Identify which cell holds the provided text, then report its [X, Y] central coordinate. 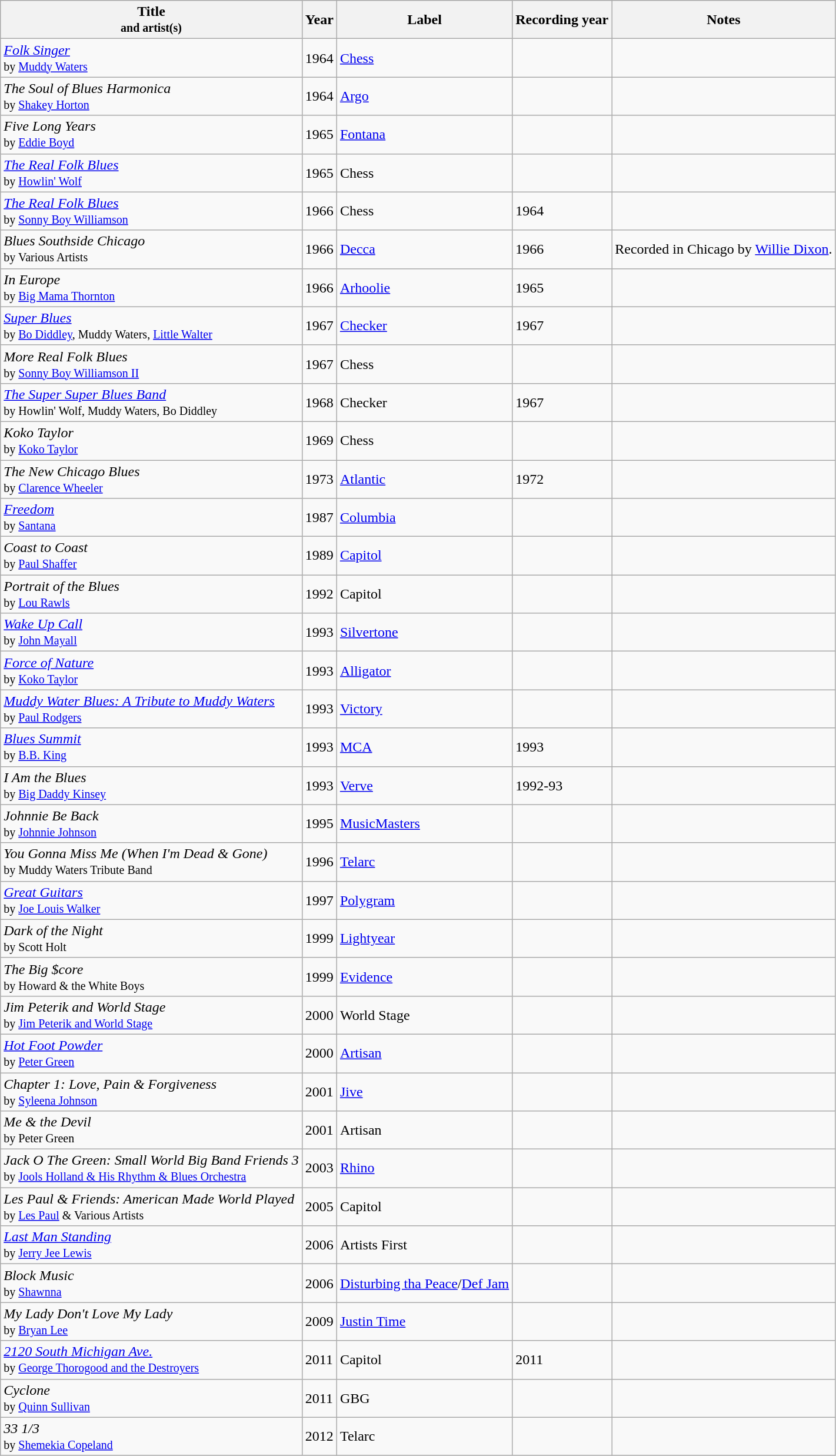
Koko Taylorby Koko Taylor [152, 440]
The Big $coreby Howard & the White Boys [152, 977]
1992-93 [562, 785]
Artists First [424, 1245]
Five Long Yearsby Eddie Boyd [152, 134]
1989 [319, 556]
Great Guitarsby Joe Louis Walker [152, 900]
1987 [319, 518]
1969 [319, 440]
Coast to Coastby Paul Shaffer [152, 556]
Arhoolie [424, 287]
MCA [424, 747]
The Soul of Blues Harmonicaby Shakey Horton [152, 97]
Alligator [424, 671]
Lightyear [424, 938]
Wake Up Callby John Mayall [152, 632]
Chapter 1: Love, Pain & Forgivenessby Syleena Johnson [152, 1091]
Polygram [424, 900]
Me & the Devilby Peter Green [152, 1130]
MusicMasters [424, 824]
In Europeby Big Mama Thornton [152, 287]
Argo [424, 97]
Year [319, 20]
Super Bluesby Bo Diddley, Muddy Waters, Little Walter [152, 326]
1995 [319, 824]
Titleand artist(s) [152, 20]
Label [424, 20]
Verve [424, 785]
Notes [724, 20]
Recorded in Chicago by Willie Dixon. [724, 250]
Victory [424, 709]
Muddy Water Blues: A Tribute to Muddy Watersby Paul Rodgers [152, 709]
My Lady Don't Love My Ladyby Bryan Lee [152, 1322]
Jive [424, 1091]
1997 [319, 900]
The Super Super Blues Bandby Howlin' Wolf, Muddy Waters, Bo Diddley [152, 403]
Blues Southside Chicagoby Various Artists [152, 250]
Evidence [424, 977]
The Real Folk Bluesby Howlin' Wolf [152, 173]
More Real Folk Bluesby Sonny Boy Williamson II [152, 364]
33 1/3by Shemekia Copeland [152, 1436]
Decca [424, 250]
Force of Natureby Koko Taylor [152, 671]
2009 [319, 1322]
World Stage [424, 1015]
Dark of the Nightby Scott Holt [152, 938]
Jack O The Green: Small World Big Band Friends 3by Jools Holland & His Rhythm & Blues Orchestra [152, 1169]
Last Man Standingby Jerry Jee Lewis [152, 1245]
2012 [319, 1436]
Columbia [424, 518]
Justin Time [424, 1322]
Johnnie Be Backby Johnnie Johnson [152, 824]
2120 South Michigan Ave.by George Thorogood and the Destroyers [152, 1359]
Cycloneby Quinn Sullivan [152, 1398]
Blues Summitby B.B. King [152, 747]
Folk Singerby Muddy Waters [152, 58]
The New Chicago Bluesby Clarence Wheeler [152, 479]
2005 [319, 1206]
Disturbing tha Peace/Def Jam [424, 1283]
1972 [562, 479]
Block Musicby Shawnna [152, 1283]
Silvertone [424, 632]
Rhino [424, 1169]
Fontana [424, 134]
1996 [319, 862]
1992 [319, 594]
Les Paul & Friends: American Made World Playedby Les Paul & Various Artists [152, 1206]
You Gonna Miss Me (When I'm Dead & Gone)by Muddy Waters Tribute Band [152, 862]
2003 [319, 1169]
Hot Foot Powderby Peter Green [152, 1053]
GBG [424, 1398]
Jim Peterik and World Stageby Jim Peterik and World Stage [152, 1015]
I Am the Bluesby Big Daddy Kinsey [152, 785]
Recording year [562, 20]
1973 [319, 479]
Atlantic [424, 479]
Portrait of the Bluesby Lou Rawls [152, 594]
Freedomby Santana [152, 518]
1968 [319, 403]
The Real Folk Bluesby Sonny Boy Williamson [152, 211]
